Extract the [x, y] coordinate from the center of the cell holding the provided text.  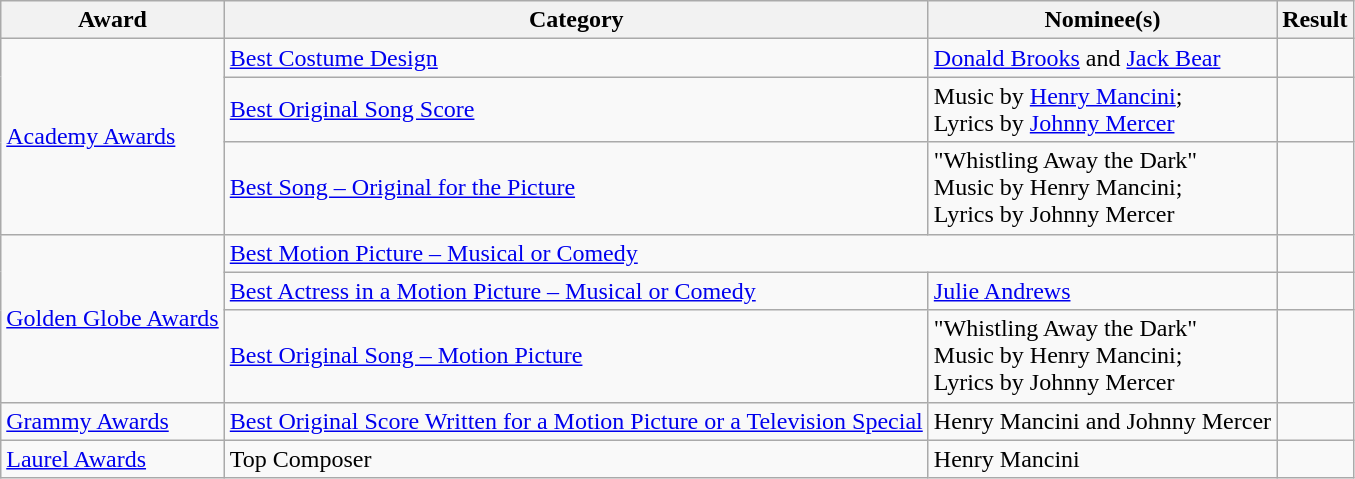
Result [1315, 20]
Award [113, 20]
Top Composer [576, 459]
Grammy Awards [113, 421]
Best Motion Picture – Musical or Comedy [750, 253]
Henry Mancini [1102, 459]
Best Costume Design [576, 58]
Henry Mancini and Johnny Mercer [1102, 421]
Golden Globe Awards [113, 318]
Nominee(s) [1102, 20]
Laurel Awards [113, 459]
Donald Brooks and Jack Bear [1102, 58]
Best Original Song – Motion Picture [576, 356]
Julie Andrews [1102, 291]
Academy Awards [113, 136]
Best Song – Original for the Picture [576, 188]
Music by Henry Mancini; Lyrics by Johnny Mercer [1102, 110]
Category [576, 20]
Best Actress in a Motion Picture – Musical or Comedy [576, 291]
Best Original Song Score [576, 110]
Best Original Score Written for a Motion Picture or a Television Special [576, 421]
